For the text-containing cell, return its midpoint in [x, y] coordinate format. 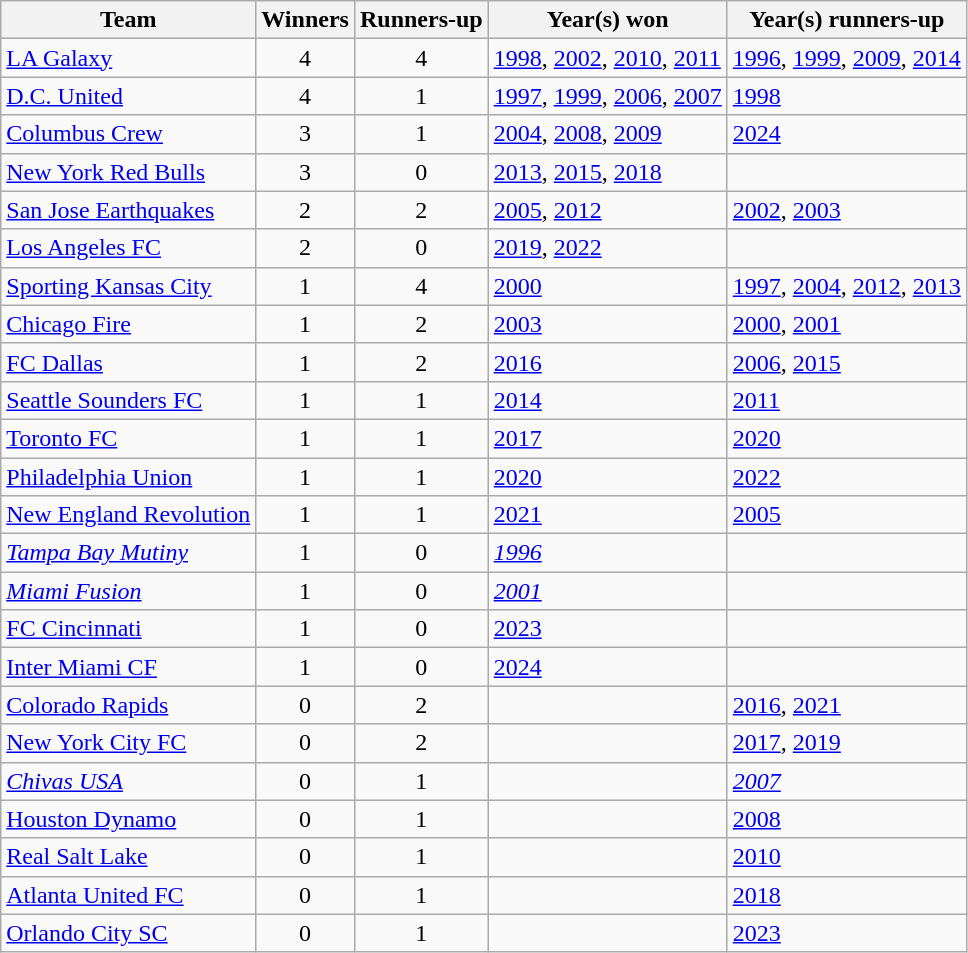
Orlando City SC [128, 933]
2001 [608, 591]
2010 [846, 857]
2008 [846, 819]
2013, 2015, 2018 [608, 172]
2003 [608, 324]
Inter Miami CF [128, 667]
2022 [846, 477]
New York City FC [128, 743]
Seattle Sounders FC [128, 400]
Atlanta United FC [128, 895]
2017, 2019 [846, 743]
2007 [846, 781]
1996 [608, 553]
Year(s) won [608, 20]
Winners [306, 20]
Chivas USA [128, 781]
1997, 2004, 2012, 2013 [846, 286]
2005, 2012 [608, 210]
D.C. United [128, 96]
FC Cincinnati [128, 629]
1997, 1999, 2006, 2007 [608, 96]
2011 [846, 400]
Columbus Crew [128, 134]
Houston Dynamo [128, 819]
LA Galaxy [128, 58]
2002, 2003 [846, 210]
Runners-up [421, 20]
San Jose Earthquakes [128, 210]
2004, 2008, 2009 [608, 134]
Sporting Kansas City [128, 286]
FC Dallas [128, 362]
2018 [846, 895]
2000, 2001 [846, 324]
1998 [846, 96]
1996, 1999, 2009, 2014 [846, 58]
Tampa Bay Mutiny [128, 553]
2021 [608, 515]
Miami Fusion [128, 591]
2016 [608, 362]
2005 [846, 515]
New England Revolution [128, 515]
Toronto FC [128, 438]
Real Salt Lake [128, 857]
Colorado Rapids [128, 705]
2017 [608, 438]
Philadelphia Union [128, 477]
2000 [608, 286]
2016, 2021 [846, 705]
Team [128, 20]
Chicago Fire [128, 324]
2006, 2015 [846, 362]
New York Red Bulls [128, 172]
2014 [608, 400]
1998, 2002, 2010, 2011 [608, 58]
Los Angeles FC [128, 248]
2019, 2022 [608, 248]
Year(s) runners-up [846, 20]
